Provide the [x, y] coordinate of the cell's center where the given text is located.  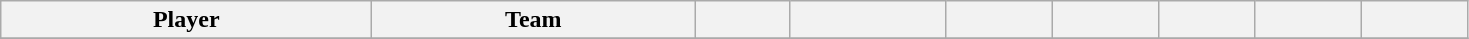
Team [534, 20]
Player [186, 20]
